Return the (x, y) coordinate for the center point of the cell that contains the specified text.  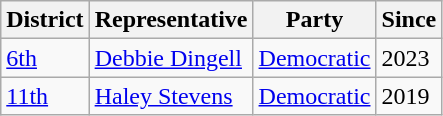
Party (314, 20)
Debbie Dingell (171, 58)
Haley Stevens (171, 96)
Since (409, 20)
District (45, 20)
6th (45, 58)
11th (45, 96)
2019 (409, 96)
Representative (171, 20)
2023 (409, 58)
